Output the (X, Y) coordinate of the center of the cell containing the given text.  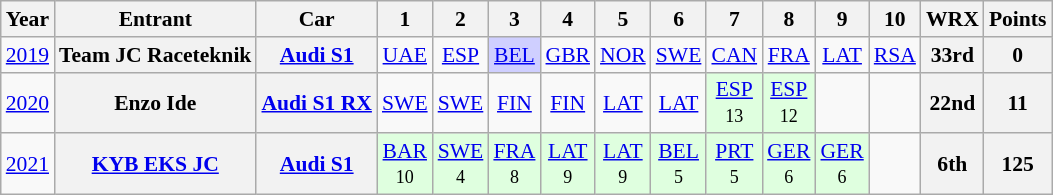
5 (623, 19)
BEL (514, 55)
WRX (952, 19)
1 (405, 19)
3 (514, 19)
Points (1018, 19)
ESP12 (788, 102)
ESP13 (734, 102)
Audi S1 RX (316, 102)
NOR (623, 55)
Car (316, 19)
FRA8 (514, 164)
GBR (568, 55)
2 (461, 19)
0 (1018, 55)
33rd (952, 55)
Enzo Ide (155, 102)
Year (28, 19)
RSA (895, 55)
Entrant (155, 19)
PRT5 (734, 164)
2021 (28, 164)
8 (788, 19)
FRA (788, 55)
BAR10 (405, 164)
22nd (952, 102)
11 (1018, 102)
ESP (461, 55)
BEL5 (679, 164)
UAE (405, 55)
KYB EKS JC (155, 164)
125 (1018, 164)
6 (679, 19)
9 (842, 19)
7 (734, 19)
CAN (734, 55)
SWE4 (461, 164)
Team JC Raceteknik (155, 55)
2019 (28, 55)
6th (952, 164)
4 (568, 19)
10 (895, 19)
2020 (28, 102)
